Provide the [x, y] coordinate of the cell's center where the given text is located.  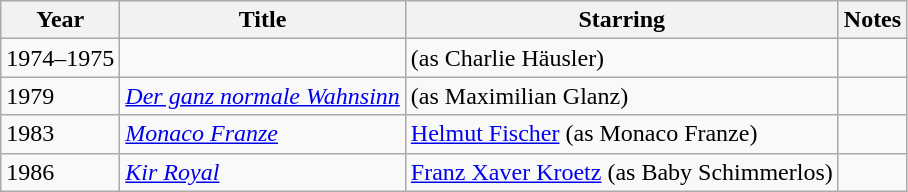
1986 [60, 172]
Der ganz normale Wahnsinn [263, 96]
(as Charlie Häusler) [622, 58]
1979 [60, 96]
1974–1975 [60, 58]
(as Maximilian Glanz) [622, 96]
1983 [60, 134]
Monaco Franze [263, 134]
Title [263, 20]
Helmut Fischer (as Monaco Franze) [622, 134]
Year [60, 20]
Notes [872, 20]
Franz Xaver Kroetz (as Baby Schimmerlos) [622, 172]
Starring [622, 20]
Kir Royal [263, 172]
